Identify which cell holds the provided text, then report its (X, Y) central coordinate. 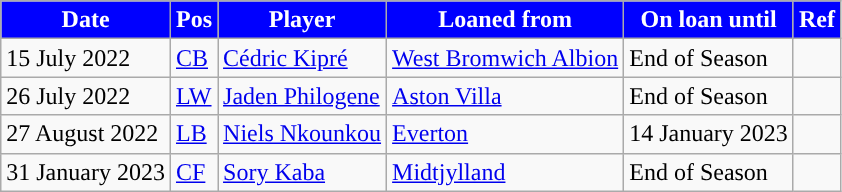
Pos (194, 20)
Jaden Philogene (302, 96)
LW (194, 96)
Everton (506, 134)
CF (194, 172)
Date (86, 20)
31 January 2023 (86, 172)
26 July 2022 (86, 96)
Aston Villa (506, 96)
Cédric Kipré (302, 58)
LB (194, 134)
On loan until (709, 20)
Player (302, 20)
Ref (816, 20)
CB (194, 58)
Niels Nkounkou (302, 134)
14 January 2023 (709, 134)
Midtjylland (506, 172)
15 July 2022 (86, 58)
27 August 2022 (86, 134)
Sory Kaba (302, 172)
Loaned from (506, 20)
West Bromwich Albion (506, 58)
